Provide the [X, Y] coordinate of the cell's center where the given text is located.  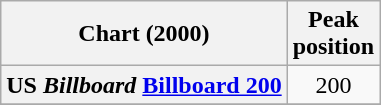
200 [333, 85]
Peakposition [333, 34]
Chart (2000) [144, 34]
US Billboard Billboard 200 [144, 85]
